Pinpoint the cell where the given text exists, returning its [X, Y] midpoint coordinate. 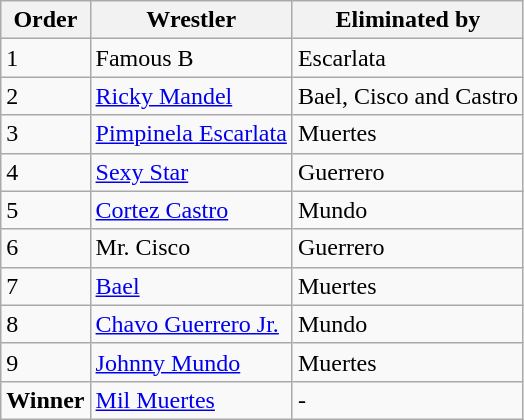
Winner [46, 400]
9 [46, 362]
Sexy Star [191, 172]
Bael, Cisco and Castro [408, 96]
- [408, 400]
Pimpinela Escarlata [191, 134]
6 [46, 248]
Mr. Cisco [191, 248]
4 [46, 172]
Wrestler [191, 20]
Order [46, 20]
Bael [191, 286]
Eliminated by [408, 20]
2 [46, 96]
Johnny Mundo [191, 362]
7 [46, 286]
5 [46, 210]
Ricky Mandel [191, 96]
8 [46, 324]
Mil Muertes [191, 400]
Chavo Guerrero Jr. [191, 324]
Escarlata [408, 58]
Famous B [191, 58]
3 [46, 134]
Cortez Castro [191, 210]
1 [46, 58]
